Capture the cell that displays the provided text and extract its [X, Y] central coordinate. 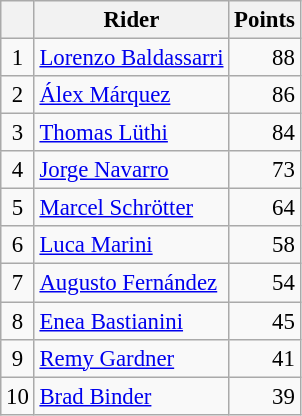
Luca Marini [132, 245]
3 [18, 133]
39 [264, 396]
88 [264, 58]
58 [264, 245]
45 [264, 321]
Brad Binder [132, 396]
6 [18, 245]
Jorge Navarro [132, 170]
5 [18, 208]
41 [264, 358]
9 [18, 358]
73 [264, 170]
Remy Gardner [132, 358]
Points [264, 20]
7 [18, 283]
4 [18, 170]
Thomas Lüthi [132, 133]
2 [18, 95]
Augusto Fernández [132, 283]
64 [264, 208]
Álex Márquez [132, 95]
1 [18, 58]
Marcel Schrötter [132, 208]
Rider [132, 20]
8 [18, 321]
Lorenzo Baldassarri [132, 58]
10 [18, 396]
84 [264, 133]
Enea Bastianini [132, 321]
86 [264, 95]
54 [264, 283]
